Locate the cell with the specified text and output its (X, Y) center coordinate. 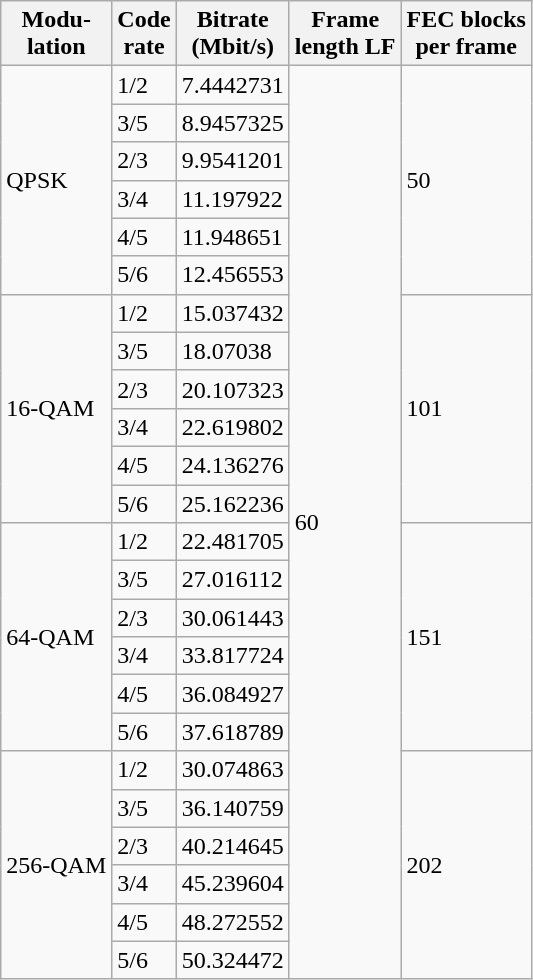
50.324472 (232, 960)
25.162236 (232, 503)
36.084927 (232, 694)
50 (466, 180)
45.239604 (232, 884)
22.481705 (232, 542)
60 (345, 523)
256-QAM (56, 865)
22.619802 (232, 427)
FEC blocksper frame (466, 34)
15.037432 (232, 313)
11.948651 (232, 237)
48.272552 (232, 922)
Bitrate(Mbit/s) (232, 34)
20.107323 (232, 389)
7.4442731 (232, 85)
202 (466, 865)
36.140759 (232, 808)
8.9457325 (232, 123)
24.136276 (232, 465)
12.456553 (232, 275)
Framelength LF (345, 34)
101 (466, 408)
151 (466, 637)
9.9541201 (232, 161)
64-QAM (56, 637)
40.214645 (232, 846)
27.016112 (232, 580)
QPSK (56, 180)
37.618789 (232, 732)
30.061443 (232, 618)
Modu-lation (56, 34)
Coderate (144, 34)
11.197922 (232, 199)
18.07038 (232, 351)
33.817724 (232, 656)
30.074863 (232, 770)
16-QAM (56, 408)
